Find where the given text appears and provide that cell's center as (x, y) coordinate. 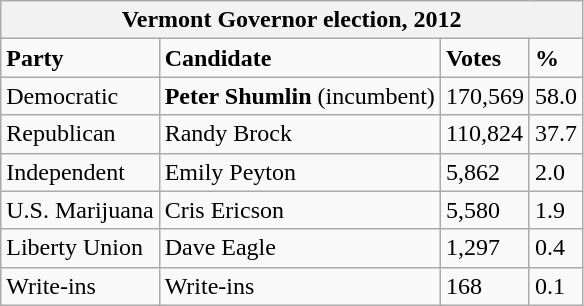
Emily Peyton (300, 172)
Vermont Governor election, 2012 (292, 20)
110,824 (484, 134)
Dave Eagle (300, 248)
0.4 (556, 248)
5,580 (484, 210)
58.0 (556, 96)
168 (484, 286)
Randy Brock (300, 134)
Party (80, 58)
2.0 (556, 172)
Independent (80, 172)
Republican (80, 134)
0.1 (556, 286)
Democratic (80, 96)
Candidate (300, 58)
Cris Ericson (300, 210)
1,297 (484, 248)
1.9 (556, 210)
170,569 (484, 96)
% (556, 58)
37.7 (556, 134)
Votes (484, 58)
U.S. Marijuana (80, 210)
Liberty Union (80, 248)
5,862 (484, 172)
Peter Shumlin (incumbent) (300, 96)
